Search for the cell housing the specified text and yield its [x, y] center coordinate. 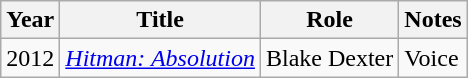
Blake Dexter [329, 58]
2012 [30, 58]
Year [30, 20]
Voice [433, 58]
Title [160, 20]
Hitman: Absolution [160, 58]
Role [329, 20]
Notes [433, 20]
